Scan for the cell matching the given text and deliver its [x, y] coordinate at center. 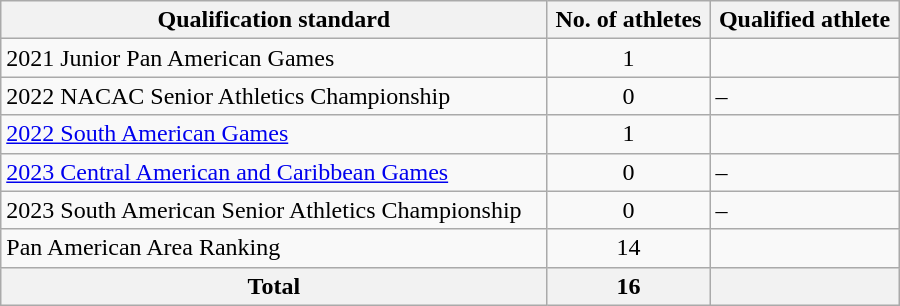
2023 Central American and Caribbean Games [274, 172]
2022 NACAC Senior Athletics Championship [274, 96]
Total [274, 286]
2023 South American Senior Athletics Championship [274, 210]
2021 Junior Pan American Games [274, 58]
Qualified athlete [804, 20]
2022 South American Games [274, 134]
No. of athletes [628, 20]
14 [628, 248]
Pan American Area Ranking [274, 248]
Qualification standard [274, 20]
16 [628, 286]
